From the cell containing the given text, extract its center point as [X, Y] coordinate. 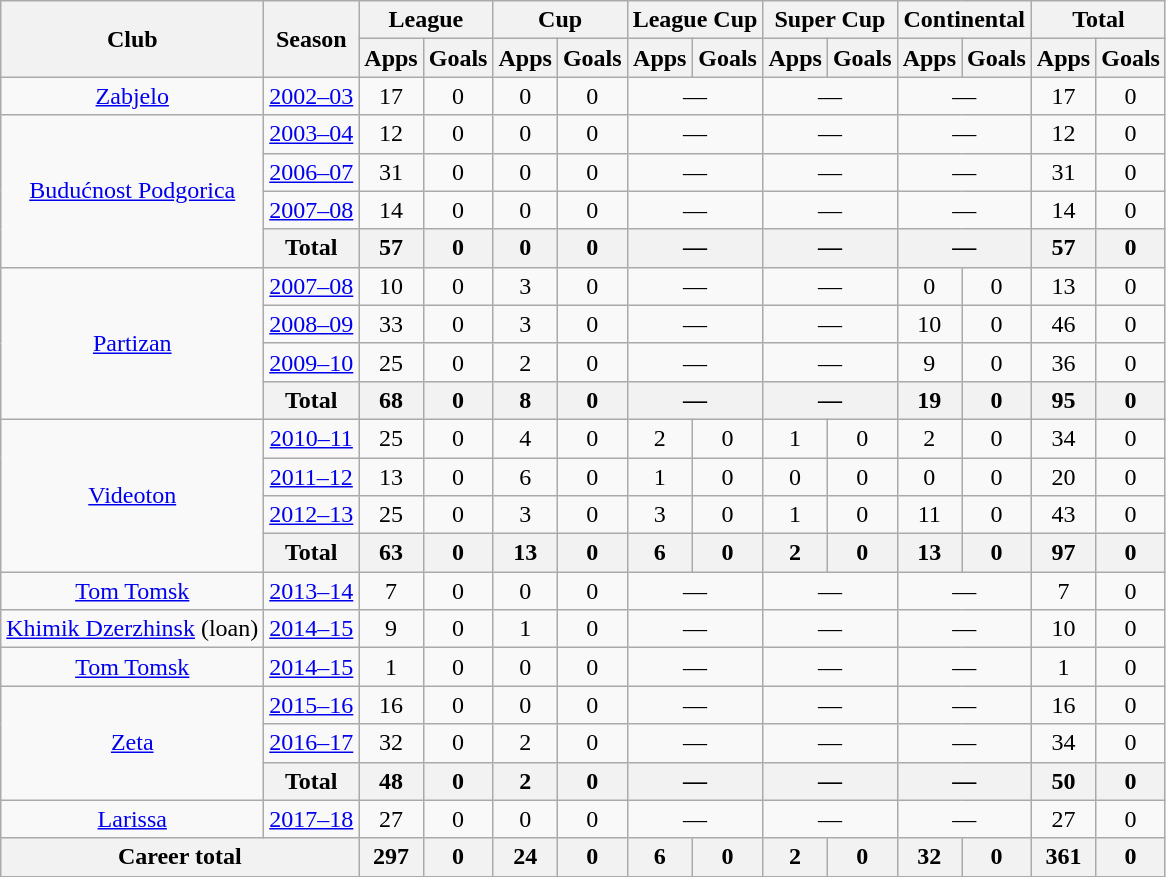
2015–16 [312, 705]
361 [1063, 857]
11 [929, 515]
2011–12 [312, 477]
2009–10 [312, 362]
33 [391, 324]
Larissa [132, 819]
4 [525, 438]
Videoton [132, 495]
24 [525, 857]
46 [1063, 324]
68 [391, 400]
League [426, 20]
8 [525, 400]
63 [391, 553]
297 [391, 857]
Continental [964, 20]
League Cup [695, 20]
43 [1063, 515]
2013–14 [312, 591]
Career total [180, 857]
19 [929, 400]
2003–04 [312, 134]
97 [1063, 553]
Season [312, 39]
Khimik Dzerzhinsk (loan) [132, 629]
2006–07 [312, 172]
50 [1063, 781]
Club [132, 39]
2016–17 [312, 743]
Zabjelo [132, 96]
2012–13 [312, 515]
2017–18 [312, 819]
2008–09 [312, 324]
Zeta [132, 743]
20 [1063, 477]
Cup [560, 20]
2010–11 [312, 438]
36 [1063, 362]
Partizan [132, 343]
95 [1063, 400]
Budućnost Podgorica [132, 191]
2002–03 [312, 96]
Super Cup [830, 20]
48 [391, 781]
